Return the [X, Y] coordinate for the center point of the cell that contains the specified text.  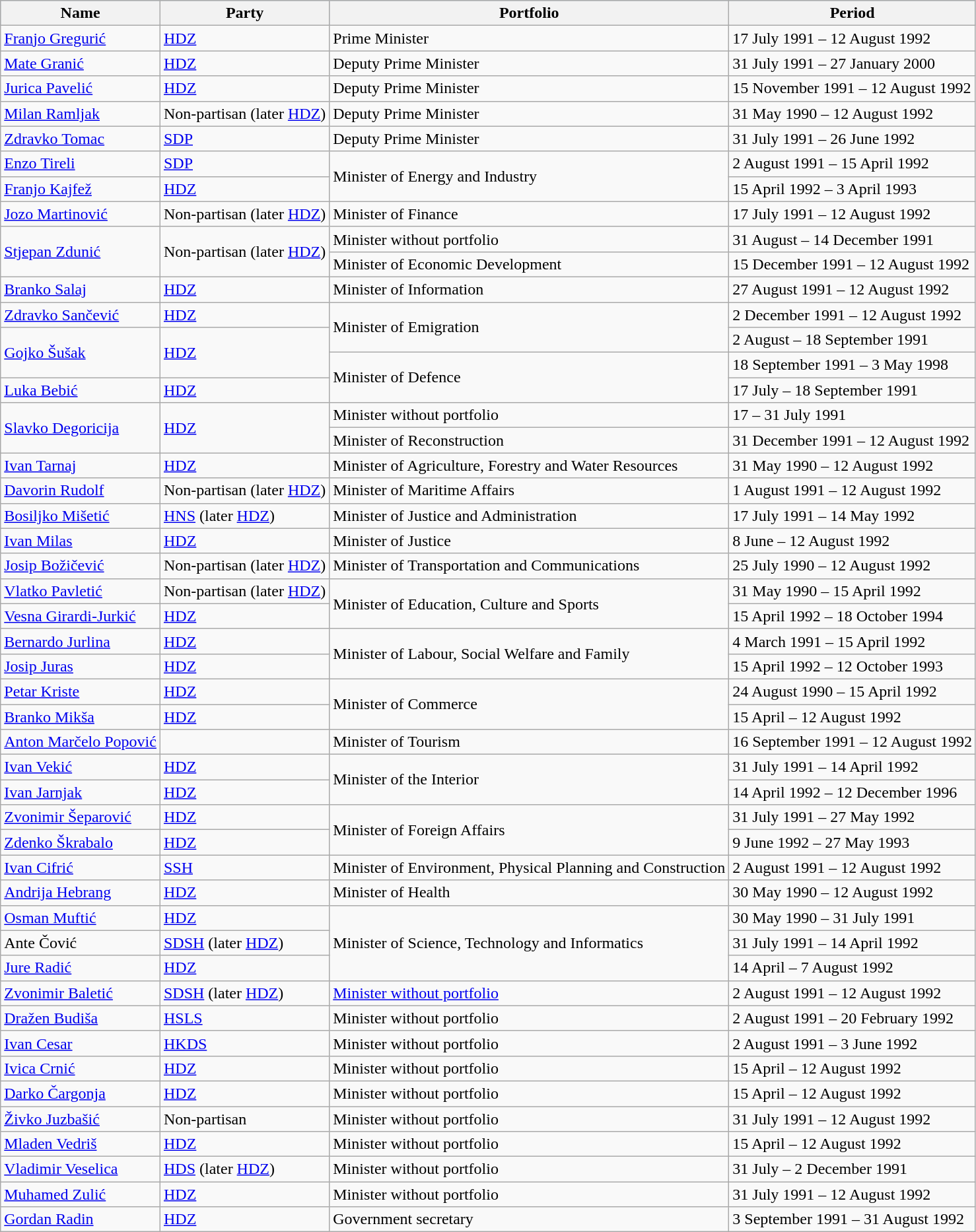
2 August 1991 – 20 February 1992 [853, 1018]
Minister of Defence [530, 378]
Portfolio [530, 13]
Andrija Hebrang [81, 893]
Minister of Economic Development [530, 264]
Jurica Pavelić [81, 88]
2 December 1991 – 12 August 1992 [853, 315]
HSLS [244, 1018]
Branko Salaj [81, 289]
Period [853, 13]
9 June 1992 – 27 May 1993 [853, 842]
Ivan Cesar [81, 1043]
Zdravko Tomac [81, 139]
31 May 1990 – 15 April 1992 [853, 591]
31 December 1991 – 12 August 1992 [853, 440]
Minister of Information [530, 289]
Milan Ramljak [81, 114]
31 July 1991 – 27 January 2000 [853, 63]
Vladimir Veselica [81, 1169]
Jozo Martinović [81, 214]
Minister of Maritime Affairs [530, 491]
Vlatko Pavletić [81, 591]
Osman Muftić [81, 918]
Minister of Foreign Affairs [530, 830]
1 August 1991 – 12 August 1992 [853, 491]
2 August 1991 – 3 June 1992 [853, 1043]
Zvonimir Baletić [81, 993]
Luka Bebić [81, 390]
Petar Kriste [81, 691]
Darko Čargonja [81, 1093]
Minister of Science, Technology and Informatics [530, 943]
Minister of Environment, Physical Planning and Construction [530, 868]
HDS (later HDZ) [244, 1169]
Slavko Degoricija [81, 428]
Ivica Crnić [81, 1068]
Zdravko Sančević [81, 315]
31 August – 14 December 1991 [853, 239]
15 April 1992 – 3 April 1993 [853, 189]
8 June – 12 August 1992 [853, 541]
Minister of Finance [530, 214]
Ivan Cifrić [81, 868]
Zvonimir Šeparović [81, 817]
18 September 1991 – 3 May 1998 [853, 365]
Minister of Reconstruction [530, 440]
Ivan Milas [81, 541]
Davorin Rudolf [81, 491]
30 May 1990 – 12 August 1992 [853, 893]
31 July 1991 – 26 June 1992 [853, 139]
Minister of the Interior [530, 780]
SSH [244, 868]
24 August 1990 – 15 April 1992 [853, 691]
Dražen Budiša [81, 1018]
4 March 1991 – 15 April 1992 [853, 641]
Vesna Girardi-Jurkić [81, 616]
17 July 1991 – 14 May 1992 [853, 516]
Minister of Labour, Social Welfare and Family [530, 654]
Franjo Kajfež [81, 189]
Živko Juzbašić [81, 1119]
Name [81, 13]
16 September 1991 – 12 August 1992 [853, 742]
3 September 1991 – 31 August 1992 [853, 1219]
Minister of Emigration [530, 327]
Ivan Vekić [81, 767]
15 November 1991 – 12 August 1992 [853, 88]
Minister of Energy and Industry [530, 176]
31 July – 2 December 1991 [853, 1169]
15 December 1991 – 12 August 1992 [853, 264]
27 August 1991 – 12 August 1992 [853, 289]
Mladen Vedriš [81, 1144]
Josip Juras [81, 666]
Prime Minister [530, 38]
25 July 1990 – 12 August 1992 [853, 566]
Minister of Commerce [530, 704]
Bernardo Jurlina [81, 641]
Anton Marčelo Popović [81, 742]
HKDS [244, 1043]
Minister of Transportation and Communications [530, 566]
Muhamed Zulić [81, 1194]
Mate Granić [81, 63]
Minister of Tourism [530, 742]
Ante Čović [81, 943]
15 April 1992 – 18 October 1994 [853, 616]
2 August – 18 September 1991 [853, 340]
Minister of Education, Culture and Sports [530, 603]
Non-partisan [244, 1119]
Government secretary [530, 1219]
Franjo Gregurić [81, 38]
17 July – 18 September 1991 [853, 390]
Minister of Justice and Administration [530, 516]
Minister of Health [530, 893]
Enzo Tireli [81, 164]
31 July 1991 – 27 May 1992 [853, 817]
Minister of Justice [530, 541]
Minister of Agriculture, Forestry and Water Resources [530, 465]
Branko Mikša [81, 716]
17 – 31 July 1991 [853, 415]
Bosiljko Mišetić [81, 516]
Gordan Radin [81, 1219]
2 August 1991 – 15 April 1992 [853, 164]
Josip Božičević [81, 566]
Zdenko Škrabalo [81, 842]
30 May 1990 – 31 July 1991 [853, 918]
Gojko Šušak [81, 353]
Ivan Tarnaj [81, 465]
14 April – 7 August 1992 [853, 968]
14 April 1992 – 12 December 1996 [853, 792]
Jure Radić [81, 968]
Ivan Jarnjak [81, 792]
HNS (later HDZ) [244, 516]
Party [244, 13]
Stjepan Zdunić [81, 252]
15 April 1992 – 12 October 1993 [853, 666]
